Return (X, Y) of the center of cell containing provided text 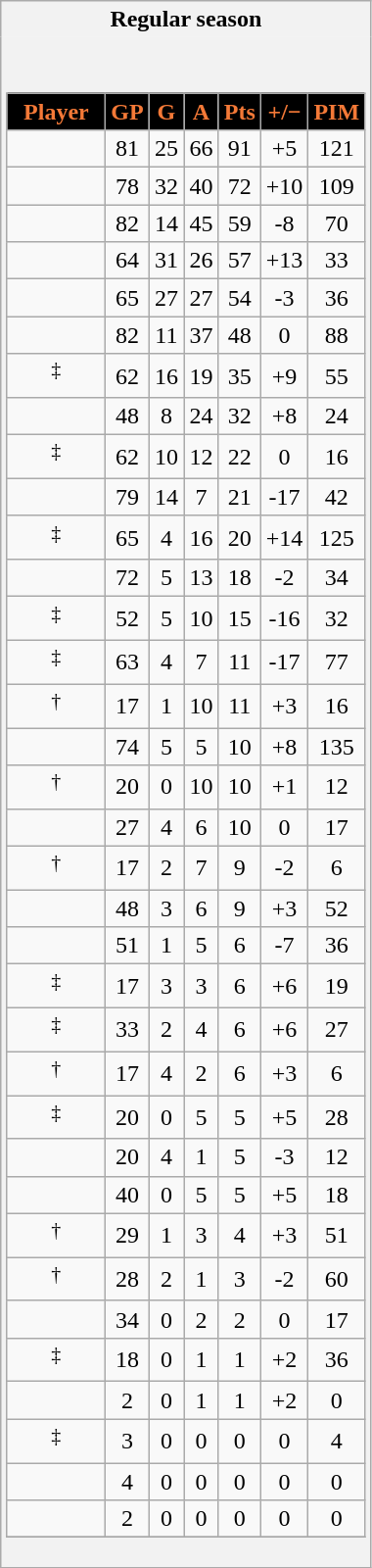
21 (239, 497)
+1 (284, 788)
37 (202, 335)
66 (202, 149)
29 (127, 1235)
42 (337, 497)
35 (239, 376)
63 (127, 662)
8 (166, 416)
109 (337, 186)
31 (166, 261)
+/− (284, 112)
Pts (239, 112)
-8 (284, 223)
64 (127, 261)
70 (337, 223)
81 (127, 149)
-7 (284, 946)
G (166, 112)
GP (127, 112)
+14 (284, 537)
135 (337, 747)
74 (127, 747)
22 (239, 457)
PIM (337, 112)
Regular season (186, 20)
26 (202, 261)
13 (202, 578)
77 (337, 662)
45 (202, 223)
55 (337, 376)
59 (239, 223)
+13 (284, 261)
88 (337, 335)
A (202, 112)
79 (127, 497)
Player (57, 112)
+9 (284, 376)
54 (239, 298)
15 (239, 619)
60 (337, 1280)
25 (166, 149)
57 (239, 261)
78 (127, 186)
121 (337, 149)
125 (337, 537)
91 (239, 149)
+10 (284, 186)
-16 (284, 619)
